Provide the (x, y) coordinate of the cell's center where the given text is located.  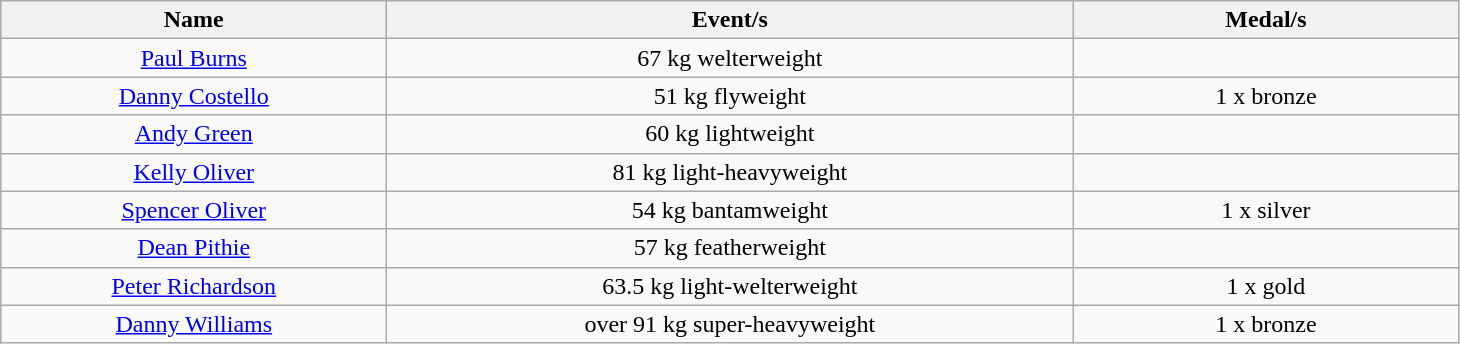
Name (194, 20)
Dean Pithie (194, 248)
Spencer Oliver (194, 210)
Kelly Oliver (194, 172)
Medal/s (1266, 20)
over 91 kg super-heavyweight (730, 324)
Paul Burns (194, 58)
Danny Costello (194, 96)
Event/s (730, 20)
1 x gold (1266, 286)
67 kg welterweight (730, 58)
Andy Green (194, 134)
54 kg bantamweight (730, 210)
1 x silver (1266, 210)
81 kg light-heavyweight (730, 172)
Danny Williams (194, 324)
57 kg featherweight (730, 248)
Peter Richardson (194, 286)
51 kg flyweight (730, 96)
63.5 kg light-welterweight (730, 286)
60 kg lightweight (730, 134)
